From the cell containing the given text, extract its center point as (x, y) coordinate. 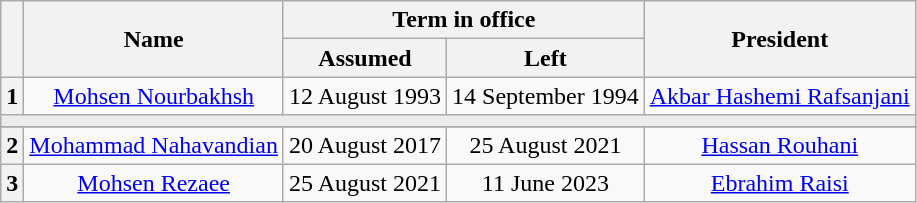
Mohsen Nourbakhsh (154, 96)
Mohsen Rezaee (154, 183)
1 (12, 96)
2 (12, 145)
President (780, 39)
14 September 1994 (546, 96)
Ebrahim Raisi (780, 183)
3 (12, 183)
20 August 2017 (364, 145)
Mohammad Nahavandian (154, 145)
11 June 2023 (546, 183)
Hassan Rouhani (780, 145)
Term in office (464, 20)
Akbar Hashemi Rafsanjani (780, 96)
Name (154, 39)
Assumed (364, 58)
Left (546, 58)
12 August 1993 (364, 96)
